Find where the given text appears and provide that cell's center as [X, Y] coordinate. 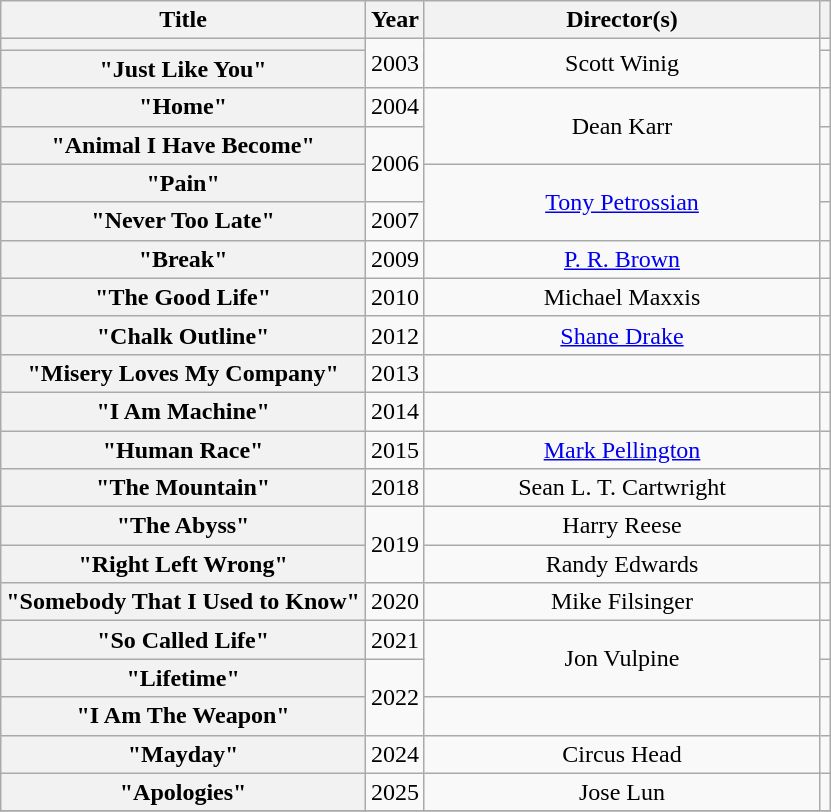
"I Am The Weapon" [184, 716]
Michael Maxxis [622, 297]
2020 [394, 602]
2009 [394, 259]
2003 [394, 64]
2025 [394, 792]
"Home" [184, 107]
"Break" [184, 259]
Director(s) [622, 20]
"Just Like You" [184, 69]
Title [184, 20]
2004 [394, 107]
"Apologies" [184, 792]
Jon Vulpine [622, 659]
2021 [394, 640]
Dean Karr [622, 126]
2012 [394, 335]
"Animal I Have Become" [184, 145]
"Pain" [184, 183]
"Lifetime" [184, 678]
Randy Edwards [622, 564]
Jose Lun [622, 792]
2024 [394, 754]
Scott Winig [622, 64]
"Human Race" [184, 449]
"I Am Machine" [184, 411]
2022 [394, 697]
Circus Head [622, 754]
2014 [394, 411]
2018 [394, 488]
2006 [394, 164]
2015 [394, 449]
"So Called Life" [184, 640]
P. R. Brown [622, 259]
2019 [394, 545]
Year [394, 20]
Mike Filsinger [622, 602]
2010 [394, 297]
Shane Drake [622, 335]
"Chalk Outline" [184, 335]
Tony Petrossian [622, 202]
"Mayday" [184, 754]
Harry Reese [622, 526]
"Right Left Wrong" [184, 564]
"The Mountain" [184, 488]
2013 [394, 373]
"Never Too Late" [184, 221]
"Somebody That I Used to Know" [184, 602]
Mark Pellington [622, 449]
"Misery Loves My Company" [184, 373]
"The Abyss" [184, 526]
"The Good Life" [184, 297]
2007 [394, 221]
Sean L. T. Cartwright [622, 488]
